From the cell containing the given text, extract its center point as [X, Y] coordinate. 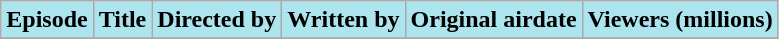
Directed by [217, 20]
Original airdate [494, 20]
Written by [344, 20]
Viewers (millions) [680, 20]
Title [122, 20]
Episode [47, 20]
